Return the (x, y) coordinate for the center point of the cell that contains the specified text.  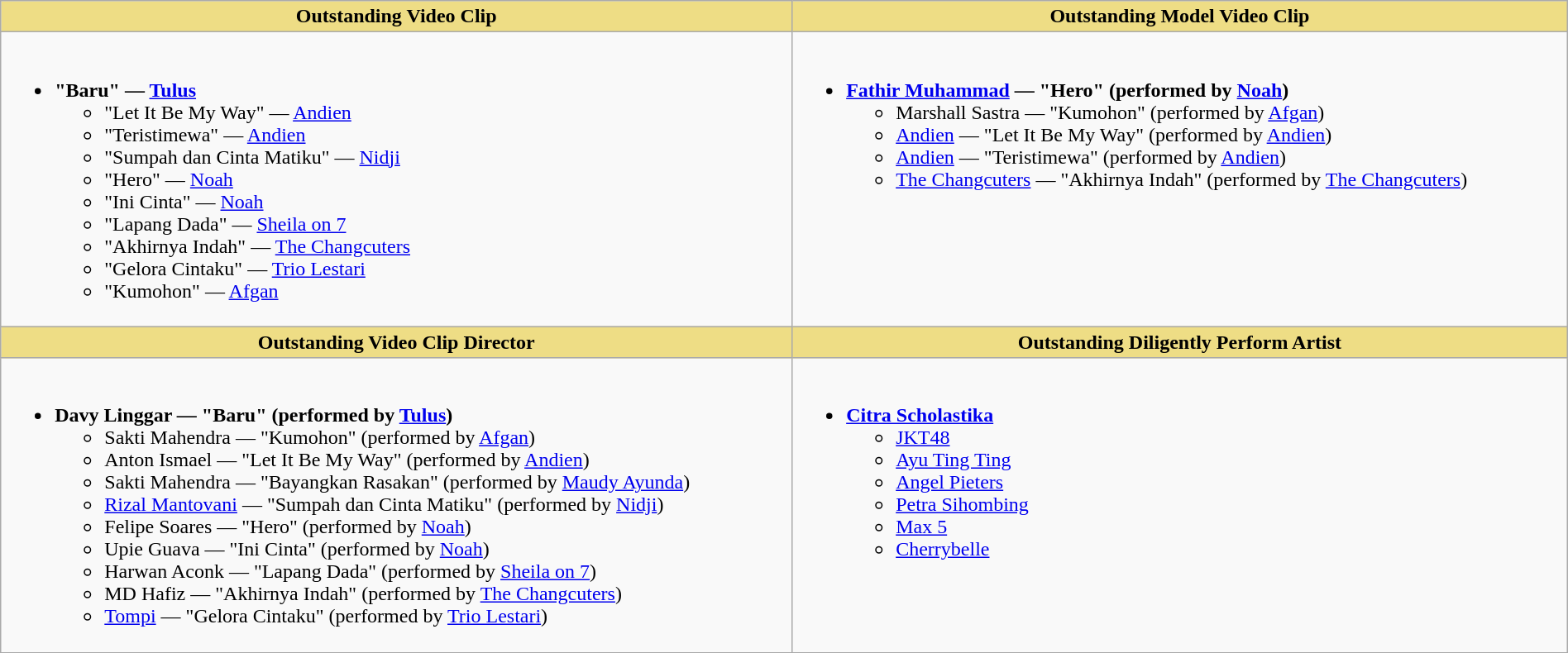
Outstanding Video Clip (397, 17)
Outstanding Diligently Perform Artist (1180, 342)
Outstanding Video Clip Director (397, 342)
Citra ScholastikaJKT48Ayu Ting TingAngel PietersPetra SihombingMax 5Cherrybelle (1180, 505)
Outstanding Model Video Clip (1180, 17)
